Output the (x, y) coordinate of the center of the cell containing the given text.  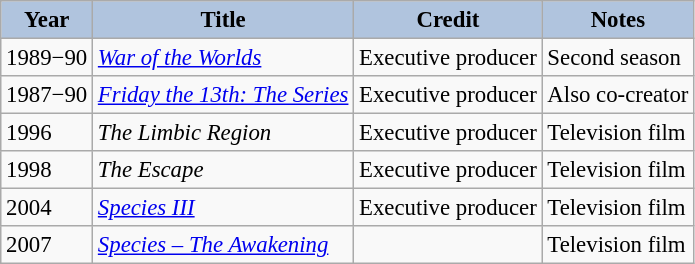
2007 (47, 245)
Species III (224, 208)
Also co-creator (618, 95)
1987−90 (47, 95)
Year (47, 20)
War of the Worlds (224, 58)
1998 (47, 170)
1989−90 (47, 58)
Title (224, 20)
Second season (618, 58)
Credit (448, 20)
Friday the 13th: The Series (224, 95)
Notes (618, 20)
2004 (47, 208)
The Limbic Region (224, 133)
The Escape (224, 170)
Species – The Awakening (224, 245)
1996 (47, 133)
